Capture the cell that displays the provided text and extract its [x, y] central coordinate. 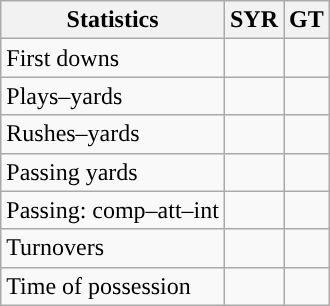
Passing yards [113, 172]
Passing: comp–att–int [113, 210]
Turnovers [113, 248]
Plays–yards [113, 96]
Rushes–yards [113, 134]
SYR [254, 20]
Statistics [113, 20]
GT [307, 20]
First downs [113, 58]
Time of possession [113, 286]
